From the cell containing the given text, extract its center point as [x, y] coordinate. 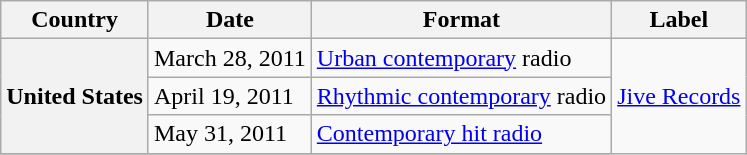
Jive Records [679, 96]
Date [230, 20]
Format [461, 20]
May 31, 2011 [230, 134]
Rhythmic contemporary radio [461, 96]
Contemporary hit radio [461, 134]
Country [75, 20]
March 28, 2011 [230, 58]
April 19, 2011 [230, 96]
United States [75, 96]
Label [679, 20]
Urban contemporary radio [461, 58]
